Scan for the cell matching the given text and deliver its [x, y] coordinate at center. 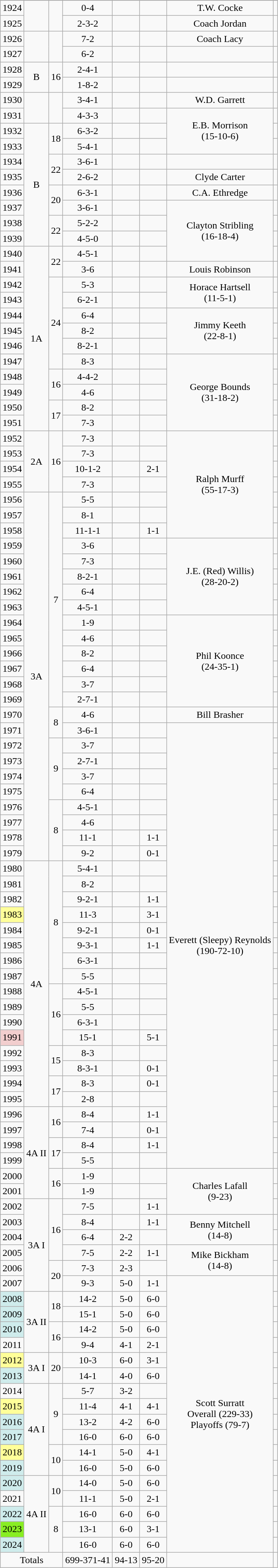
2020 [12, 1483]
1969 [12, 700]
2018 [12, 1453]
1953 [12, 454]
J.E. (Red) Willis)(28-20-2) [220, 576]
1976 [12, 807]
1928 [12, 69]
2002 [12, 1207]
1941 [12, 269]
4-0 [126, 1375]
24 [56, 323]
2010 [12, 1329]
1980 [12, 868]
Ralph Murff(55-17-3) [220, 484]
7 [56, 600]
1982 [12, 899]
1943 [12, 300]
2004 [12, 1237]
1937 [12, 208]
1990 [12, 1022]
1971 [12, 730]
Scott SurrattOverall (229-33)Playoffs (79-7) [220, 1414]
1984 [12, 930]
1973 [12, 761]
1955 [12, 484]
1946 [12, 346]
3-4-1 [88, 100]
10-3 [88, 1360]
6-2 [88, 54]
1986 [12, 961]
2006 [12, 1268]
94-13 [126, 1560]
1983 [12, 914]
2009 [12, 1314]
1978 [12, 838]
8-3-1 [88, 1068]
Totals [31, 1560]
Louis Robinson [220, 269]
Everett (Sleepy) Reynolds(190-72-10) [220, 945]
2000 [12, 1176]
1956 [12, 500]
2013 [12, 1375]
3-2 [126, 1391]
1968 [12, 684]
4-2 [126, 1421]
Mike Bickham(14-8) [220, 1260]
2016 [12, 1421]
1952 [12, 438]
1961 [12, 576]
1964 [12, 623]
1992 [12, 1053]
1985 [12, 945]
2003 [12, 1222]
1981 [12, 884]
1947 [12, 361]
1993 [12, 1068]
1930 [12, 100]
1944 [12, 315]
1972 [12, 746]
1966 [12, 653]
2-8 [88, 1099]
1989 [12, 1007]
1936 [12, 193]
Phil Koonce(24-35-1) [220, 661]
Clayton Stribling(16-18-4) [220, 231]
1960 [12, 561]
14-0 [88, 1483]
10-1-2 [88, 469]
1995 [12, 1099]
1940 [12, 254]
1965 [12, 638]
1933 [12, 146]
W.D. Garrett [220, 100]
1987 [12, 976]
2001 [12, 1191]
11-1-1 [88, 530]
1975 [12, 792]
1924 [12, 8]
9-4 [88, 1345]
1948 [12, 377]
1942 [12, 285]
1926 [12, 39]
Bill Brasher [220, 715]
T.W. Cocke [220, 8]
699-371-41 [88, 1560]
4A I [36, 1429]
4-4-2 [88, 377]
3A II [36, 1322]
2014 [12, 1391]
1932 [12, 131]
Clyde Carter [220, 177]
1957 [12, 515]
1939 [12, 239]
4A [36, 983]
13-2 [88, 1421]
4-3-3 [88, 115]
1934 [12, 161]
2021 [12, 1499]
2007 [12, 1283]
2-3-2 [88, 23]
1959 [12, 546]
7-2 [88, 39]
7-4 [88, 1130]
1951 [12, 423]
6-3-2 [88, 131]
1998 [12, 1145]
11-4 [88, 1406]
Benny Mitchell(14-8) [220, 1230]
1967 [12, 669]
George Bounds(31-18-2) [220, 392]
E.B. Morrison(15-10-6) [220, 131]
Horace Hartsell(11-5-1) [220, 292]
2-3 [126, 1268]
Jimmy Keeth(22-8-1) [220, 331]
1935 [12, 177]
C.A. Ethredge [220, 193]
2012 [12, 1360]
15 [56, 1061]
1963 [12, 607]
Charles Lafall(9-23) [220, 1191]
2A [36, 461]
1958 [12, 530]
1974 [12, 776]
13-1 [88, 1529]
2-4-1 [88, 69]
2023 [12, 1529]
1949 [12, 392]
1997 [12, 1130]
2008 [12, 1299]
2011 [12, 1345]
1927 [12, 54]
1929 [12, 85]
9-3 [88, 1283]
2019 [12, 1468]
Coach Jordan [220, 23]
Coach Lacy [220, 39]
95-20 [153, 1560]
6-2-1 [88, 300]
5-7 [88, 1391]
9-2 [88, 853]
1991 [12, 1038]
1999 [12, 1160]
1994 [12, 1084]
4-5-0 [88, 239]
1931 [12, 115]
5-3 [88, 285]
1950 [12, 407]
2015 [12, 1406]
1945 [12, 331]
5-2-2 [88, 223]
1925 [12, 23]
1979 [12, 853]
8-1 [88, 515]
3A [36, 677]
9-3-1 [88, 945]
2005 [12, 1253]
1988 [12, 992]
1996 [12, 1114]
11-3 [88, 914]
0-4 [88, 8]
2-6-2 [88, 177]
2022 [12, 1514]
1977 [12, 822]
1-8-2 [88, 85]
5-1 [153, 1038]
1A [36, 338]
1938 [12, 223]
2024 [12, 1545]
1954 [12, 469]
2017 [12, 1437]
1962 [12, 592]
1970 [12, 715]
